Search for the cell housing the specified text and yield its (X, Y) center coordinate. 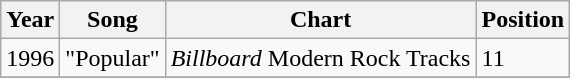
Chart (320, 20)
Year (30, 20)
Song (112, 20)
11 (523, 58)
Billboard Modern Rock Tracks (320, 58)
"Popular" (112, 58)
1996 (30, 58)
Position (523, 20)
